Output the [X, Y] coordinate of the center of the cell containing the given text.  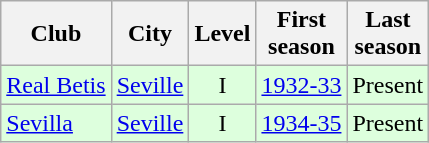
Sevilla [56, 123]
1932-33 [302, 85]
Firstseason [302, 34]
Club [56, 34]
1934-35 [302, 123]
Real Betis [56, 85]
Level [222, 34]
City [150, 34]
Lastseason [388, 34]
